Search for the cell housing the specified text and yield its (x, y) center coordinate. 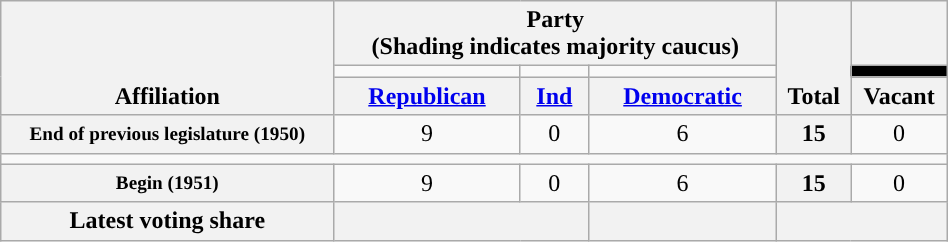
Party (Shading indicates majority caucus) (556, 34)
End of previous legislature (1950) (168, 134)
Affiliation (168, 58)
Begin (1951) (168, 183)
Democratic (683, 96)
Republican (427, 96)
Latest voting share (168, 221)
Ind (554, 96)
Total (814, 58)
Vacant (899, 96)
